Determine the [X, Y] coordinate at the center of the cell enclosing the given text.  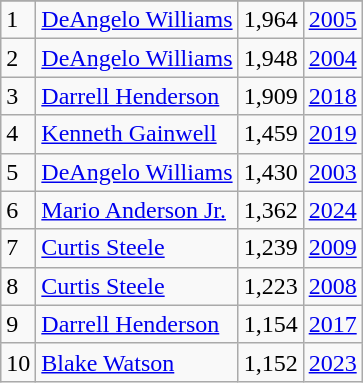
5 [18, 172]
3 [18, 96]
1,239 [270, 248]
2005 [332, 20]
Blake Watson [137, 362]
2017 [332, 324]
2 [18, 58]
6 [18, 210]
2019 [332, 134]
1,430 [270, 172]
8 [18, 286]
Kenneth Gainwell [137, 134]
4 [18, 134]
10 [18, 362]
2009 [332, 248]
2023 [332, 362]
1 [18, 20]
1,948 [270, 58]
1,362 [270, 210]
1,459 [270, 134]
Mario Anderson Jr. [137, 210]
1,909 [270, 96]
7 [18, 248]
2003 [332, 172]
9 [18, 324]
1,964 [270, 20]
2008 [332, 286]
1,154 [270, 324]
2004 [332, 58]
1,152 [270, 362]
2024 [332, 210]
2018 [332, 96]
1,223 [270, 286]
